Return the [x, y] coordinate for the center point of the cell that contains the specified text.  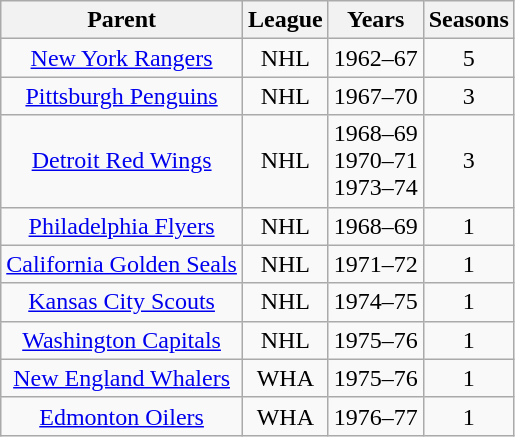
League [285, 20]
Philadelphia Flyers [122, 226]
New England Whalers [122, 378]
1962–67 [376, 58]
1976–77 [376, 416]
New York Rangers [122, 58]
Parent [122, 20]
1974–75 [376, 302]
Years [376, 20]
Detroit Red Wings [122, 161]
Washington Capitals [122, 340]
1967–70 [376, 96]
5 [468, 58]
Seasons [468, 20]
Pittsburgh Penguins [122, 96]
Kansas City Scouts [122, 302]
1971–72 [376, 264]
1968–691970–711973–74 [376, 161]
1968–69 [376, 226]
Edmonton Oilers [122, 416]
California Golden Seals [122, 264]
